Identify which cell holds the provided text, then report its [X, Y] central coordinate. 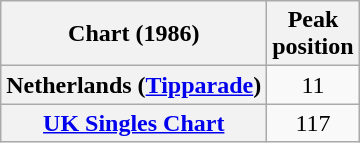
Peakposition [313, 34]
UK Singles Chart [134, 123]
Chart (1986) [134, 34]
117 [313, 123]
11 [313, 85]
Netherlands (Tipparade) [134, 85]
